Determine the [X, Y] coordinate at the center of the cell enclosing the given text.  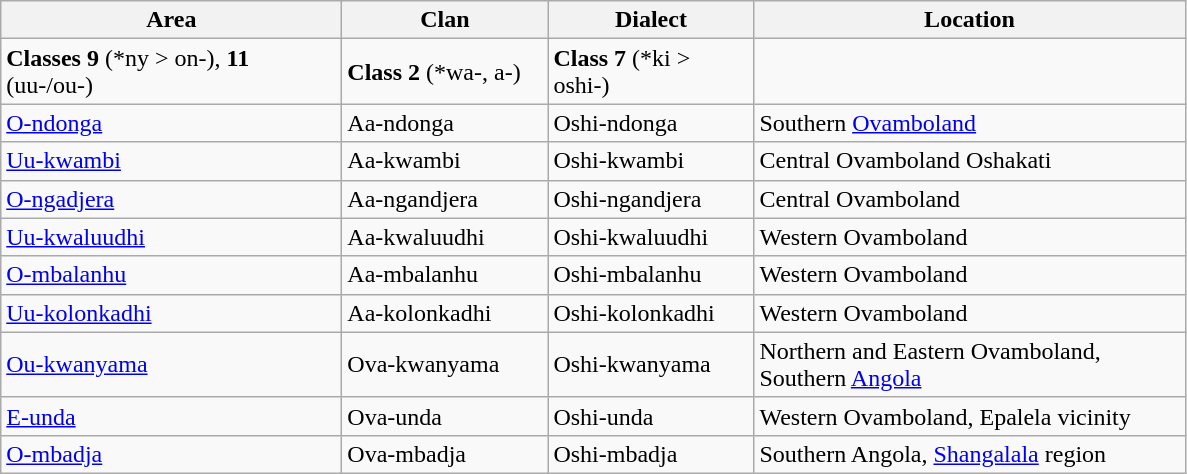
Ova-mbadja [445, 454]
E-unda [172, 416]
Aa-ndonga [445, 123]
Southern Ovamboland [970, 123]
Oshi-ngandjera [651, 199]
O-ngadjera [172, 199]
Oshi-kwanyama [651, 364]
Ova-kwanyama [445, 364]
Oshi-mbadja [651, 454]
Uu-kolonkadhi [172, 313]
Dialect [651, 20]
Ou-kwanyama [172, 364]
Aa-kwaluudhi [445, 237]
Oshi-kolonkadhi [651, 313]
O-ndonga [172, 123]
Ova-unda [445, 416]
Western Ovamboland, Epalela vicinity [970, 416]
Aa-ngandjera [445, 199]
Aa-kolonkadhi [445, 313]
Oshi-kwaluudhi [651, 237]
O-mbalanhu [172, 275]
Classes 9 (*ny > on-), 11 (uu-/ou-) [172, 72]
Uu-kwambi [172, 161]
Northern and Eastern Ovamboland, Southern Angola [970, 364]
Aa-kwambi [445, 161]
Location [970, 20]
Class 7 (*ki > oshi-) [651, 72]
Central Ovamboland [970, 199]
Aa-mbalanhu [445, 275]
Class 2 (*wa-, a-) [445, 72]
Area [172, 20]
Oshi-unda [651, 416]
Oshi-kwambi [651, 161]
Central Ovamboland Oshakati [970, 161]
Uu-kwaluudhi [172, 237]
Clan [445, 20]
Southern Angola, Shangalala region [970, 454]
Oshi-ndonga [651, 123]
Oshi-mbalanhu [651, 275]
O-mbadja [172, 454]
